Search for the cell housing the specified text and yield its [x, y] center coordinate. 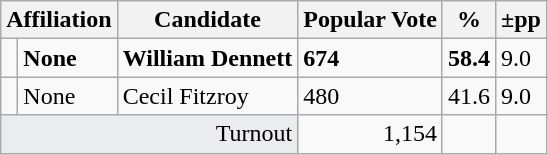
Turnout [150, 134]
% [468, 20]
±pp [520, 20]
Cecil Fitzroy [208, 96]
Popular Vote [370, 20]
41.6 [468, 96]
Candidate [208, 20]
480 [370, 96]
William Dennett [208, 58]
674 [370, 58]
Affiliation [59, 20]
58.4 [468, 58]
1,154 [370, 134]
